Return (x, y) of the center of cell containing provided text 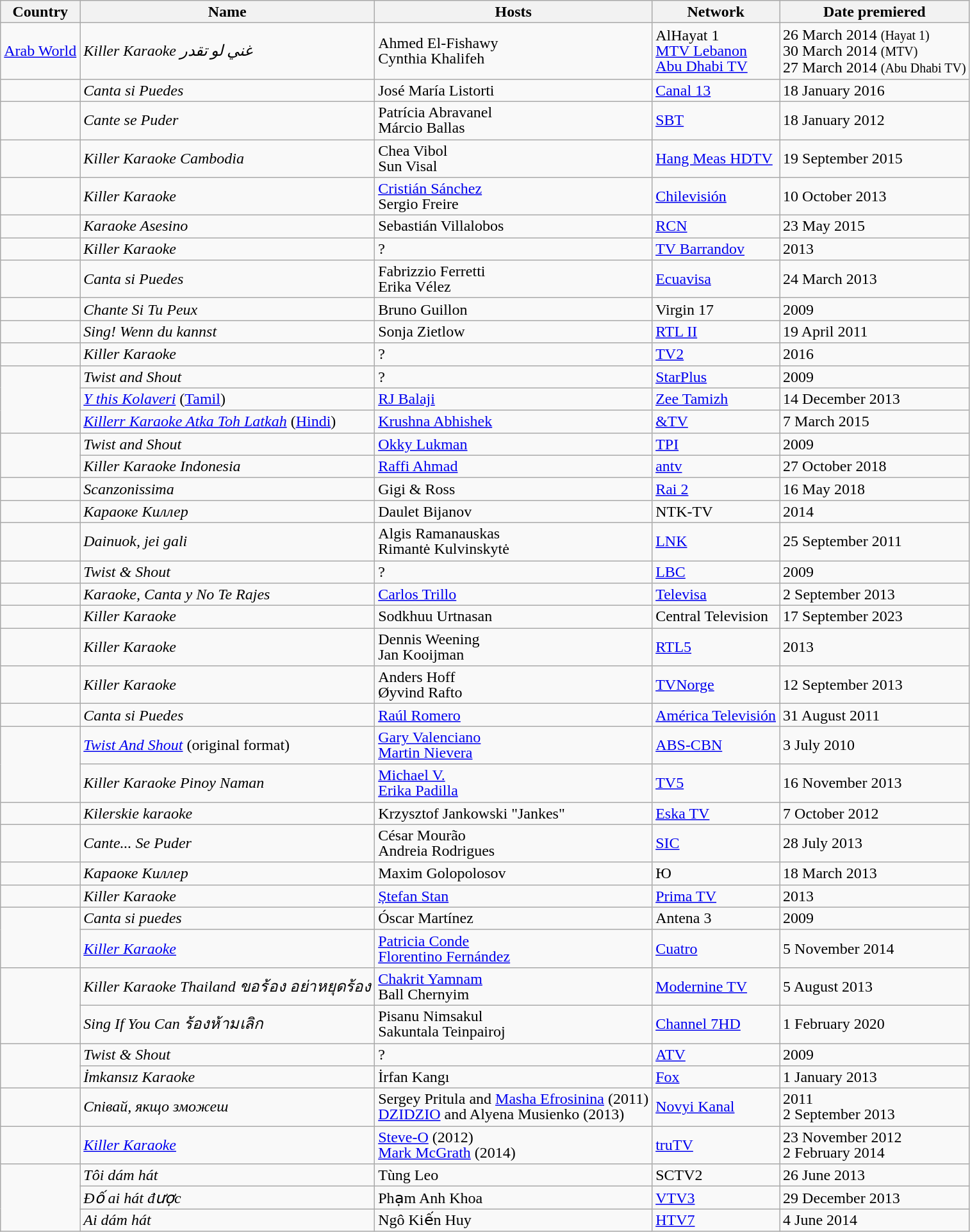
Patricia CondeFlorentino Fernández (514, 949)
Dainuok, jei gali (227, 541)
Gigi & Ross (514, 488)
Hang Meas HDTV (716, 159)
Okky Lukman (514, 444)
truTV (716, 1145)
América Televisión (716, 715)
Killerr Karaoke Atka Toh Latkah (Hindi) (227, 422)
RCN (716, 227)
Sing! Wenn du kannst (227, 332)
Raúl Romero (514, 715)
Virgin 17 (716, 309)
Central Television (716, 617)
28 July 2013 (875, 844)
Eska TV (716, 813)
César MourãoAndreia Rodrigues (514, 844)
20112 September 2013 (875, 1108)
Canta si puedes (227, 918)
Sodkhuu Urtnasan (514, 617)
Televisa (716, 595)
1 January 2013 (875, 1077)
2 September 2013 (875, 595)
14 December 2013 (875, 399)
19 April 2011 (875, 332)
Scanzonissima (227, 488)
HTV7 (716, 1220)
29 December 2013 (875, 1197)
Dennis WeeningJan Kooijman (514, 647)
Prima TV (716, 896)
5 August 2013 (875, 986)
7 March 2015 (875, 422)
Sonja Zietlow (514, 332)
İmkansız Karaoke (227, 1077)
23 November 20122 February 2014 (875, 1145)
SIC (716, 844)
Y this Kolaveri (Tamil) (227, 399)
Killer Karaoke Thailand ขอร้อง อย่าหยุดร้อง (227, 986)
Chakrit YamnamBall Chernyim (514, 986)
Killer Karaoke Cambodia (227, 159)
Hosts (514, 12)
TV2 (716, 354)
Cuatro (716, 949)
17 September 2023 (875, 617)
Canal 13 (716, 90)
10 October 2013 (875, 196)
Steve-O (2012)Mark McGrath (2014) (514, 1145)
TV Barrandov (716, 249)
Sing If You Can ร้องห้ามเลิก (227, 1024)
Fox (716, 1077)
Chante Si Tu Peux (227, 309)
Anders HoffØyvind Rafto (514, 685)
Carlos Trillo (514, 595)
27 October 2018 (875, 467)
Pisanu NimsakulSakuntala Teinpairoj (514, 1024)
7 October 2012 (875, 813)
16 May 2018 (875, 488)
Fabrizzio FerrettiErika Vélez (514, 279)
Raffi Ahmad (514, 467)
4 June 2014 (875, 1220)
Maxim Golopolosov (514, 873)
Antena 3 (716, 918)
antv (716, 467)
Michael V.Erika Padilla (514, 783)
LBC (716, 572)
18 March 2013 (875, 873)
24 March 2013 (875, 279)
RJ Balaji (514, 399)
VTV3 (716, 1197)
Rai 2 (716, 488)
2016 (875, 354)
Kilerskie karaoke (227, 813)
José María Listorti (514, 90)
Tùng Leo (514, 1176)
Phạm Anh Khoa (514, 1197)
3 July 2010 (875, 745)
Killer Karaoke Pinoy Naman (227, 783)
Zee Tamizh (716, 399)
Cante se Puder (227, 121)
Killer Karaoke غني لو تقدر (227, 51)
Krushna Abhishek (514, 422)
Modernine TV (716, 986)
25 September 2011 (875, 541)
12 September 2013 (875, 685)
Óscar Martínez (514, 918)
Arab World (40, 51)
Country (40, 12)
5 November 2014 (875, 949)
Ngô Kiến Huy (514, 1220)
LNK (716, 541)
16 November 2013 (875, 783)
Bruno Guillon (514, 309)
Ecuavisa (716, 279)
Chilevisión (716, 196)
AlHayat 1 MTV Lebanon Abu Dhabi TV (716, 51)
Ai dám hát (227, 1220)
TVNorge (716, 685)
Algis RamanauskasRimantė Kulvinskytė (514, 541)
TV5 (716, 783)
Network (716, 12)
Cristián SánchezSergio Freire (514, 196)
18 January 2016 (875, 90)
Sergey Pritula and Masha Efrosinina (2011)DZIDZIO and Alyena Musienko (2013) (514, 1108)
&TV (716, 422)
Chea VibolSun Visal (514, 159)
Karaoke, Canta y No Te Rajes (227, 595)
19 September 2015 (875, 159)
RTL II (716, 332)
SBT (716, 121)
Krzysztof Jankowski "Jankes" (514, 813)
Karaoke Asesino (227, 227)
SCTV2 (716, 1176)
Tôi dám hát (227, 1176)
Channel 7HD (716, 1024)
ABS-CBN (716, 745)
2014 (875, 512)
Ahmed El-FishawyCynthia Khalifeh (514, 51)
TPI (716, 444)
Gary ValencianoMartin Nievera (514, 745)
Patrícia AbravanelMárcio Ballas (514, 121)
NTK-TV (716, 512)
23 May 2015 (875, 227)
18 January 2012 (875, 121)
1 February 2020 (875, 1024)
İrfan Kangı (514, 1077)
Đố ai hát được (227, 1197)
Name (227, 12)
Daulet Bijanov (514, 512)
Ю (716, 873)
31 August 2011 (875, 715)
Спiвай, якщо зможеш (227, 1108)
Novyi Kanal (716, 1108)
RTL5 (716, 647)
Date premiered (875, 12)
ATV (716, 1055)
Killer Karaoke Indonesia (227, 467)
Ștefan Stan (514, 896)
Cante... Se Puder (227, 844)
Twist And Shout (original format) (227, 745)
26 June 2013 (875, 1176)
26 March 2014 (Hayat 1) 30 March 2014 (MTV) 27 March 2014 (Abu Dhabi TV) (875, 51)
Sebastián Villalobos (514, 227)
StarPlus (716, 377)
